Provide the [X, Y] coordinate of the cell's center where the given text is located.  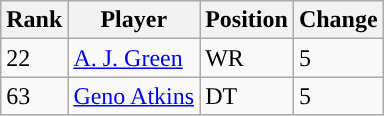
Position [247, 20]
A. J. Green [134, 58]
22 [34, 58]
WR [247, 58]
Change [338, 20]
Geno Atkins [134, 96]
63 [34, 96]
Player [134, 20]
DT [247, 96]
Rank [34, 20]
